Return [x, y] of the center of cell containing provided text 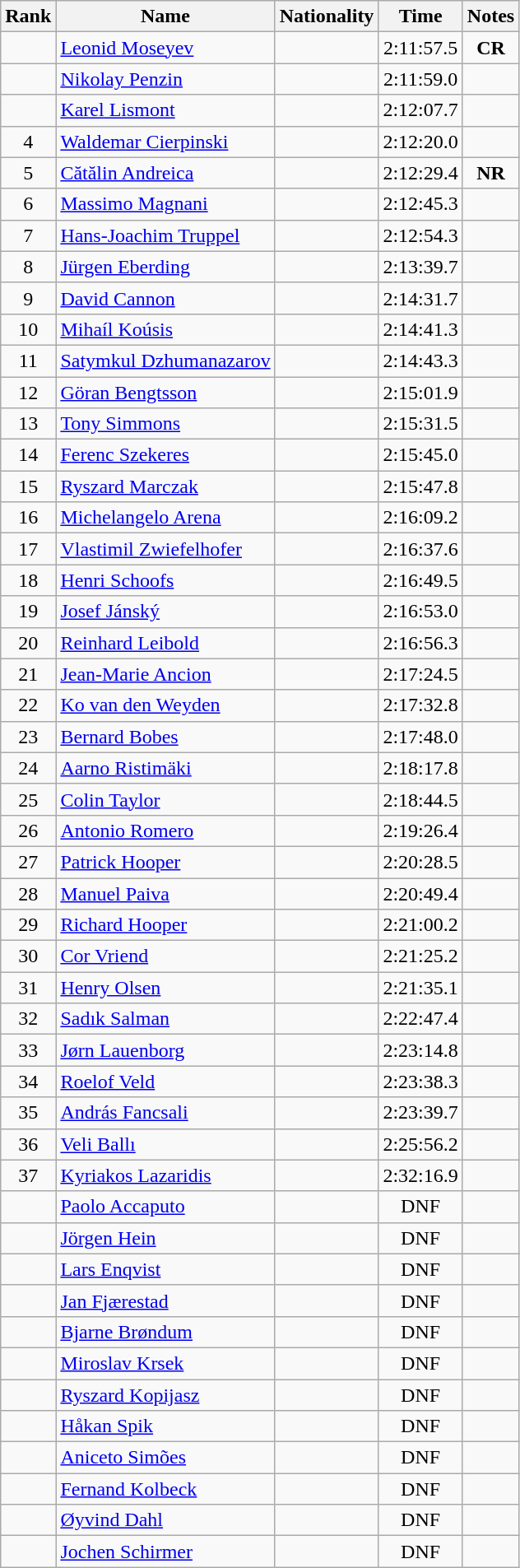
2:14:31.7 [420, 298]
2:23:39.7 [420, 1113]
2:16:53.0 [420, 612]
2:23:38.3 [420, 1082]
2:18:44.5 [420, 799]
David Cannon [165, 298]
Aniceto Simões [165, 1458]
Time [420, 16]
Aarno Ristimäki [165, 768]
Mihaíl Koúsis [165, 329]
Bernard Bobes [165, 737]
2:25:56.2 [420, 1144]
Satymkul Dzhumanazarov [165, 361]
32 [28, 1019]
25 [28, 799]
16 [28, 518]
2:15:01.9 [420, 393]
2:13:39.7 [420, 267]
Ryszard Marczak [165, 486]
2:20:28.5 [420, 862]
2:32:16.9 [420, 1175]
Ko van den Weyden [165, 705]
2:20:49.4 [420, 893]
4 [28, 142]
Reinhard Leibold [165, 643]
37 [28, 1175]
31 [28, 988]
Jan Fjærestad [165, 1300]
33 [28, 1050]
18 [28, 580]
2:17:48.0 [420, 737]
Massimo Magnani [165, 204]
2:22:47.4 [420, 1019]
Michelangelo Arena [165, 518]
2:15:47.8 [420, 486]
12 [28, 393]
Henri Schoofs [165, 580]
Name [165, 16]
Lars Enqvist [165, 1269]
8 [28, 267]
17 [28, 549]
Sadık Salman [165, 1019]
Bjarne Brøndum [165, 1332]
Henry Olsen [165, 988]
34 [28, 1082]
2:15:31.5 [420, 424]
Göran Bengtsson [165, 393]
2:21:25.2 [420, 956]
2:21:00.2 [420, 925]
9 [28, 298]
Tony Simmons [165, 424]
Jean-Marie Ancion [165, 674]
29 [28, 925]
2:18:17.8 [420, 768]
Hans-Joachim Truppel [165, 235]
2:12:29.4 [420, 173]
24 [28, 768]
Miroslav Krsek [165, 1363]
2:23:14.8 [420, 1050]
Paolo Accaputo [165, 1207]
5 [28, 173]
7 [28, 235]
Jørn Lauenborg [165, 1050]
NR [490, 173]
Notes [490, 16]
Fernand Kolbeck [165, 1489]
Waldemar Cierpinski [165, 142]
28 [28, 893]
Jochen Schirmer [165, 1552]
Jörgen Hein [165, 1238]
20 [28, 643]
Roelof Veld [165, 1082]
2:16:09.2 [420, 518]
2:14:43.3 [420, 361]
Vlastimil Zwiefelhofer [165, 549]
15 [28, 486]
2:16:49.5 [420, 580]
Colin Taylor [165, 799]
13 [28, 424]
Manuel Paiva [165, 893]
Ryszard Kopijasz [165, 1395]
2:16:56.3 [420, 643]
36 [28, 1144]
22 [28, 705]
Josef Jánský [165, 612]
2:12:20.0 [420, 142]
35 [28, 1113]
30 [28, 956]
2:14:41.3 [420, 329]
2:17:32.8 [420, 705]
Nikolay Penzin [165, 79]
Richard Hooper [165, 925]
Karel Lismont [165, 110]
2:12:54.3 [420, 235]
6 [28, 204]
Veli Ballı [165, 1144]
Jürgen Eberding [165, 267]
23 [28, 737]
2:12:45.3 [420, 204]
Håkan Spik [165, 1426]
Rank [28, 16]
András Fancsali [165, 1113]
Antonio Romero [165, 831]
2:19:26.4 [420, 831]
21 [28, 674]
2:21:35.1 [420, 988]
Leonid Moseyev [165, 48]
Ferenc Szekeres [165, 455]
2:11:59.0 [420, 79]
26 [28, 831]
19 [28, 612]
Nationality [327, 16]
14 [28, 455]
11 [28, 361]
2:16:37.6 [420, 549]
Øyvind Dahl [165, 1520]
Cor Vriend [165, 956]
Cătălin Andreica [165, 173]
27 [28, 862]
CR [490, 48]
Kyriakos Lazaridis [165, 1175]
2:15:45.0 [420, 455]
2:11:57.5 [420, 48]
2:12:07.7 [420, 110]
10 [28, 329]
Patrick Hooper [165, 862]
2:17:24.5 [420, 674]
